Determine the (X, Y) coordinate at the center of the cell enclosing the given text.  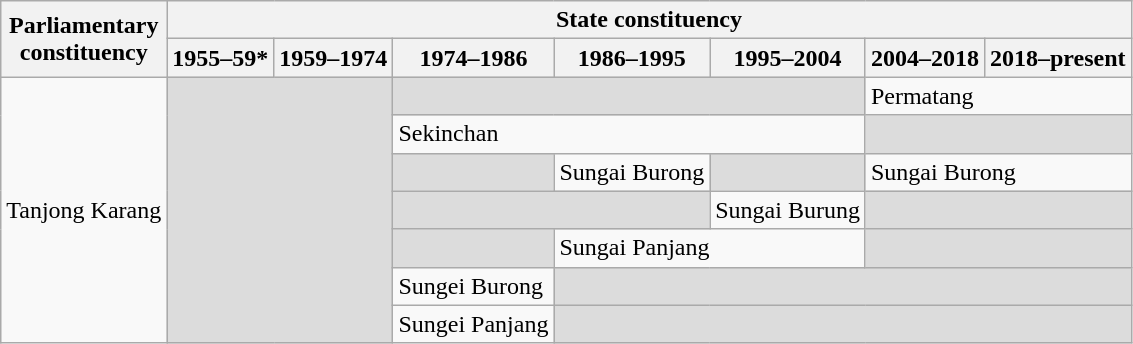
1986–1995 (632, 58)
Parliamentaryconstituency (84, 39)
1974–1986 (474, 58)
Permatang (998, 96)
1955–59* (220, 58)
Tanjong Karang (84, 210)
Sungai Panjang (710, 248)
Sungei Panjang (474, 324)
Sungai Burung (788, 210)
1995–2004 (788, 58)
1959–1974 (334, 58)
2018–present (1058, 58)
2004–2018 (924, 58)
Sungei Burong (474, 286)
Sekinchan (630, 134)
State constituency (649, 20)
